Provide the [x, y] coordinate of the cell's center where the given text is located.  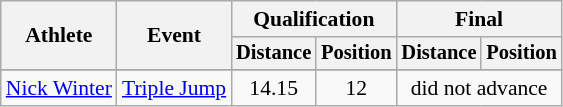
Final [478, 19]
Nick Winter [59, 88]
Qualification [314, 19]
Athlete [59, 36]
Event [174, 36]
12 [356, 88]
14.15 [274, 88]
Triple Jump [174, 88]
did not advance [478, 88]
